Capture the cell that displays the provided text and extract its [X, Y] central coordinate. 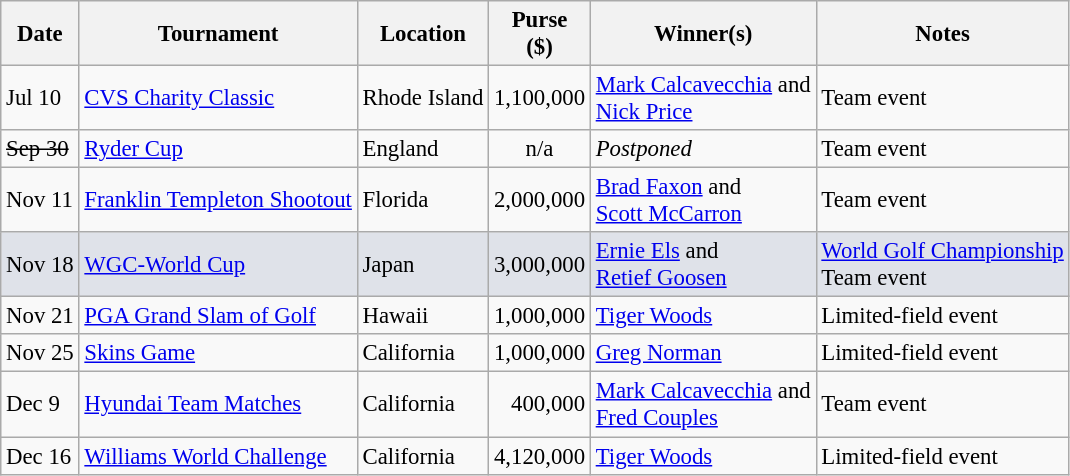
400,000 [540, 404]
CVS Charity Classic [218, 98]
Notes [942, 34]
Dec 9 [40, 404]
Williams World Challenge [218, 456]
Jul 10 [40, 98]
PGA Grand Slam of Golf [218, 316]
n/a [540, 149]
Date [40, 34]
Ryder Cup [218, 149]
Franklin Templeton Shootout [218, 200]
Nov 21 [40, 316]
Greg Norman [703, 353]
Tournament [218, 34]
3,000,000 [540, 264]
Rhode Island [422, 98]
England [422, 149]
Florida [422, 200]
4,120,000 [540, 456]
Purse($) [540, 34]
Hawaii [422, 316]
Location [422, 34]
Dec 16 [40, 456]
2,000,000 [540, 200]
Hyundai Team Matches [218, 404]
Mark Calcavecchia and Nick Price [703, 98]
Nov 11 [40, 200]
Brad Faxon and Scott McCarron [703, 200]
World Golf ChampionshipTeam event [942, 264]
Winner(s) [703, 34]
1,100,000 [540, 98]
Japan [422, 264]
Skins Game [218, 353]
Nov 18 [40, 264]
Postponed [703, 149]
Mark Calcavecchia and Fred Couples [703, 404]
WGC-World Cup [218, 264]
Ernie Els and Retief Goosen [703, 264]
Sep 30 [40, 149]
Nov 25 [40, 353]
